Pinpoint the cell where the given text exists, returning its (x, y) midpoint coordinate. 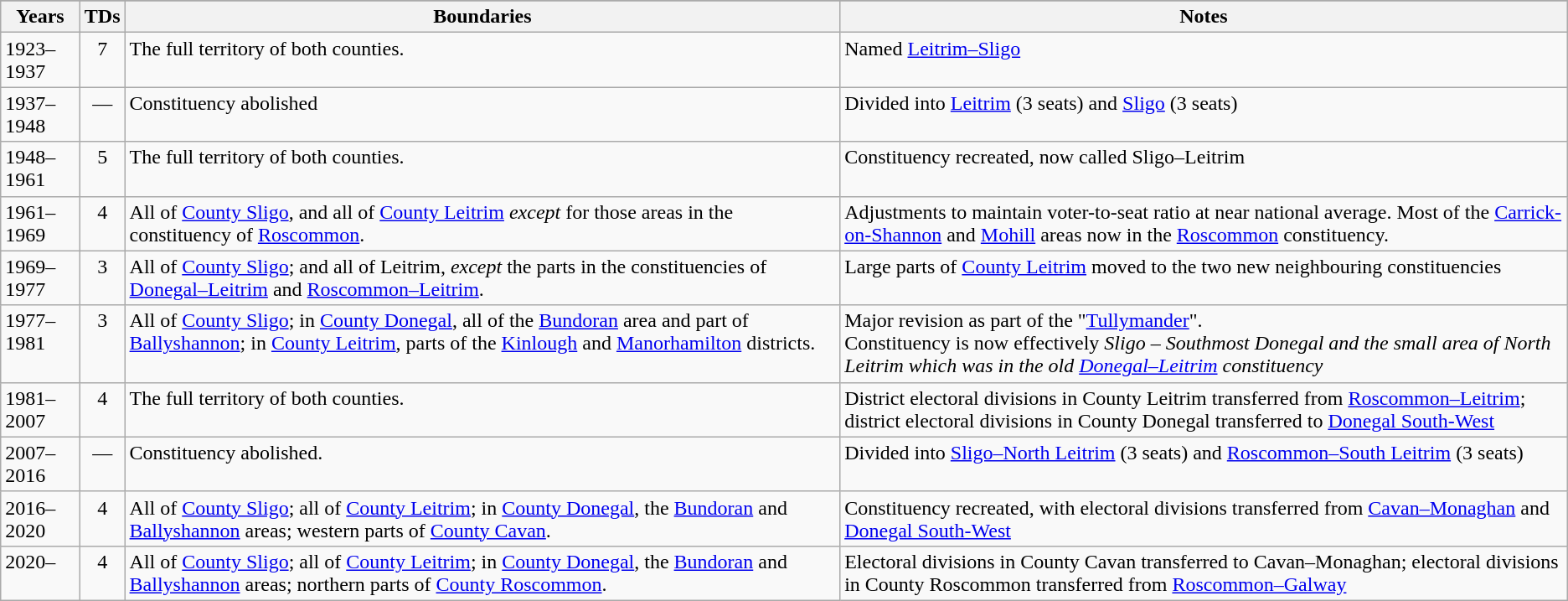
1961–1969 (40, 223)
2016–2020 (40, 518)
2020– (40, 573)
Divided into Leitrim (3 seats) and Sligo (3 seats) (1204, 114)
Named Leitrim–Sligo (1204, 60)
2007–2016 (40, 464)
1948–1961 (40, 169)
Constituency recreated, with electoral divisions transferred from Cavan–Monaghan and Donegal South-West (1204, 518)
All of County Sligo; and all of Leitrim, except the parts in the constituencies of Donegal–Leitrim and Roscommon–Leitrim. (482, 278)
Notes (1204, 17)
1981–2007 (40, 409)
All of County Sligo, and all of County Leitrim except for those areas in the constituency of Roscommon. (482, 223)
1923–1937 (40, 60)
1977–1981 (40, 344)
TDs (102, 17)
Constituency recreated, now called Sligo–Leitrim (1204, 169)
Boundaries (482, 17)
7 (102, 60)
Years (40, 17)
Divided into Sligo–North Leitrim (3 seats) and Roscommon–South Leitrim (3 seats) (1204, 464)
All of County Sligo; all of County Leitrim; in County Donegal, the Bundoran and Ballyshannon areas; western parts of County Cavan. (482, 518)
Constituency abolished (482, 114)
Constituency abolished. (482, 464)
Large parts of County Leitrim moved to the two new neighbouring constituencies (1204, 278)
1969–1977 (40, 278)
5 (102, 169)
1937–1948 (40, 114)
All of County Sligo; all of County Leitrim; in County Donegal, the Bundoran and Ballyshannon areas; northern parts of County Roscommon. (482, 573)
Electoral divisions in County Cavan transferred to Cavan–Monaghan; electoral divisions in County Roscommon transferred from Roscommon–Galway (1204, 573)
